Pinpoint the cell where the given text exists, returning its (X, Y) midpoint coordinate. 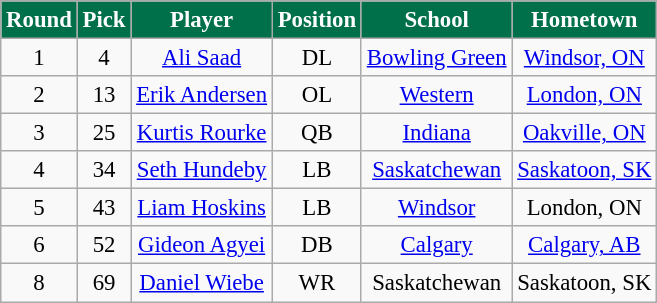
DL (316, 58)
Daniel Wiebe (202, 283)
DB (316, 245)
WR (316, 283)
Indiana (436, 133)
Kurtis Rourke (202, 133)
1 (39, 58)
Player (202, 20)
Erik Andersen (202, 95)
Pick (104, 20)
13 (104, 95)
Ali Saad (202, 58)
Windsor (436, 208)
2 (39, 95)
25 (104, 133)
School (436, 20)
QB (316, 133)
Seth Hundeby (202, 170)
Western (436, 95)
3 (39, 133)
34 (104, 170)
5 (39, 208)
Gideon Agyei (202, 245)
Calgary (436, 245)
Position (316, 20)
Windsor, ON (584, 58)
Hometown (584, 20)
52 (104, 245)
6 (39, 245)
8 (39, 283)
Bowling Green (436, 58)
Calgary, AB (584, 245)
43 (104, 208)
69 (104, 283)
Round (39, 20)
Liam Hoskins (202, 208)
OL (316, 95)
Oakville, ON (584, 133)
